Locate the cell with the specified text and output its [X, Y] center coordinate. 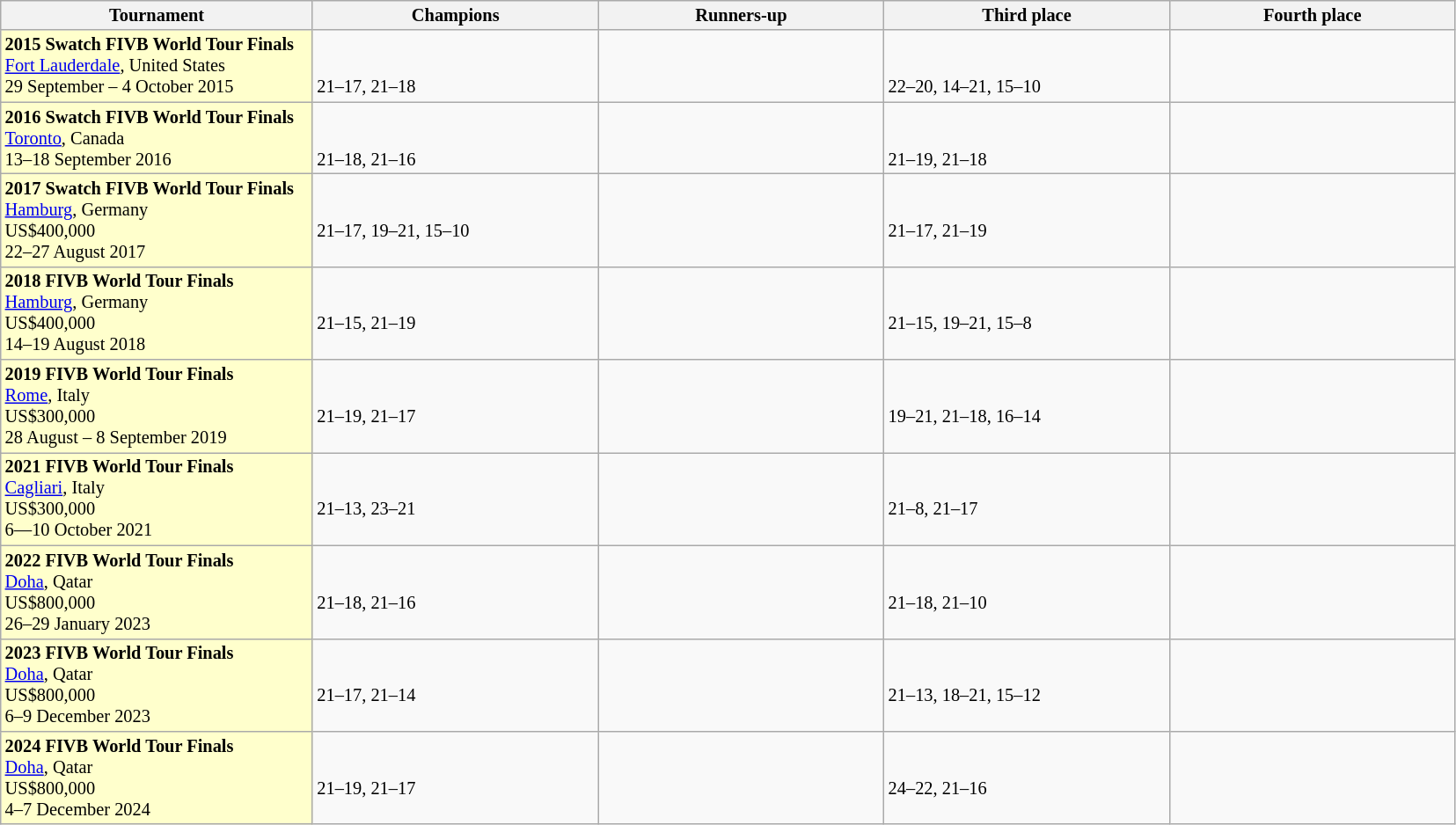
21–13, 18–21, 15–12 [1028, 685]
2019 FIVB World Tour FinalsRome, ItalyUS$300,00028 August – 8 September 2019 [157, 406]
24–22, 21–16 [1028, 778]
22–20, 14–21, 15–10 [1028, 66]
21–15, 19–21, 15–8 [1028, 313]
2018 FIVB World Tour FinalsHamburg, GermanyUS$400,00014–19 August 2018 [157, 313]
21–19, 21–18 [1028, 138]
21–17, 21–14 [456, 685]
21–13, 23–21 [456, 499]
Fourth place [1313, 15]
2016 Swatch FIVB World Tour FinalsToronto, Canada13–18 September 2016 [157, 138]
Champions [456, 15]
21–17, 19–21, 15–10 [456, 220]
2023 FIVB World Tour FinalsDoha, QatarUS$800,0006–9 December 2023 [157, 685]
Tournament [157, 15]
21–8, 21–17 [1028, 499]
21–17, 21–18 [456, 66]
21–18, 21–10 [1028, 592]
2017 Swatch FIVB World Tour FinalsHamburg, GermanyUS$400,00022–27 August 2017 [157, 220]
19–21, 21–18, 16–14 [1028, 406]
21–17, 21–19 [1028, 220]
2015 Swatch FIVB World Tour FinalsFort Lauderdale, United States29 September – 4 October 2015 [157, 66]
2021 FIVB World Tour FinalsCagliari, ItalyUS$300,000 6—10 October 2021 [157, 499]
2024 FIVB World Tour FinalsDoha, QatarUS$800,0004–7 December 2024 [157, 778]
Third place [1028, 15]
21–15, 21–19 [456, 313]
Runners-up [741, 15]
2022 FIVB World Tour FinalsDoha, QatarUS$800,00026–29 January 2023 [157, 592]
